Search for the cell housing the specified text and yield its [x, y] center coordinate. 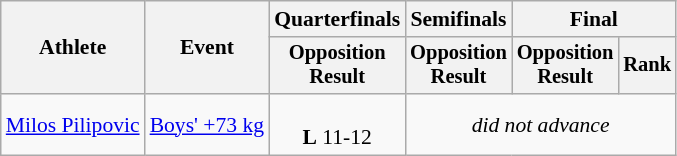
Athlete [73, 48]
Rank [647, 66]
L 11-12 [337, 124]
Boys' +73 kg [208, 124]
Milos Pilipovic [73, 124]
Quarterfinals [337, 19]
Semifinals [458, 19]
Event [208, 48]
did not advance [540, 124]
Final [594, 19]
